Identify which cell holds the provided text, then report its [x, y] central coordinate. 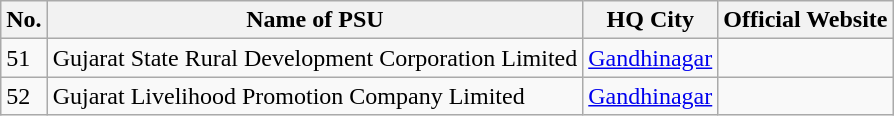
Name of PSU [315, 20]
HQ City [650, 20]
Gujarat Livelihood Promotion Company Limited [315, 96]
No. [24, 20]
Official Website [806, 20]
52 [24, 96]
51 [24, 58]
Gujarat State Rural Development Corporation Limited [315, 58]
